Capture the cell that displays the provided text and extract its (x, y) central coordinate. 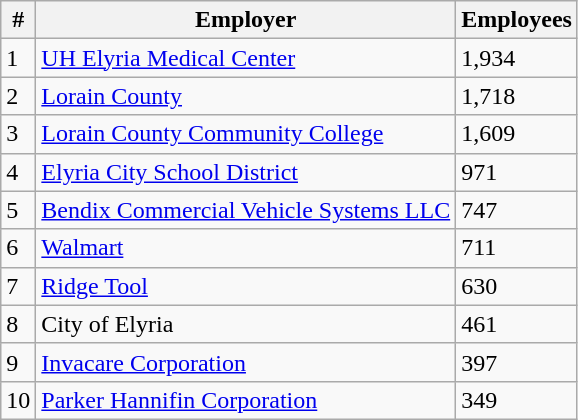
2 (18, 96)
10 (18, 400)
747 (517, 210)
Invacare Corporation (246, 362)
397 (517, 362)
6 (18, 248)
City of Elyria (246, 324)
Ridge Tool (246, 286)
1 (18, 58)
711 (517, 248)
9 (18, 362)
# (18, 20)
7 (18, 286)
Walmart (246, 248)
349 (517, 400)
Lorain County Community College (246, 134)
Employer (246, 20)
Lorain County (246, 96)
971 (517, 172)
5 (18, 210)
461 (517, 324)
8 (18, 324)
UH Elyria Medical Center (246, 58)
1,718 (517, 96)
Employees (517, 20)
Elyria City School District (246, 172)
3 (18, 134)
Parker Hannifin Corporation (246, 400)
630 (517, 286)
1,609 (517, 134)
Bendix Commercial Vehicle Systems LLC (246, 210)
1,934 (517, 58)
4 (18, 172)
